Determine the [X, Y] coordinate at the center of the cell enclosing the given text.  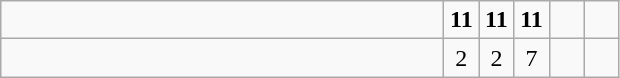
7 [532, 58]
